From the cell containing the given text, extract its center point as (X, Y) coordinate. 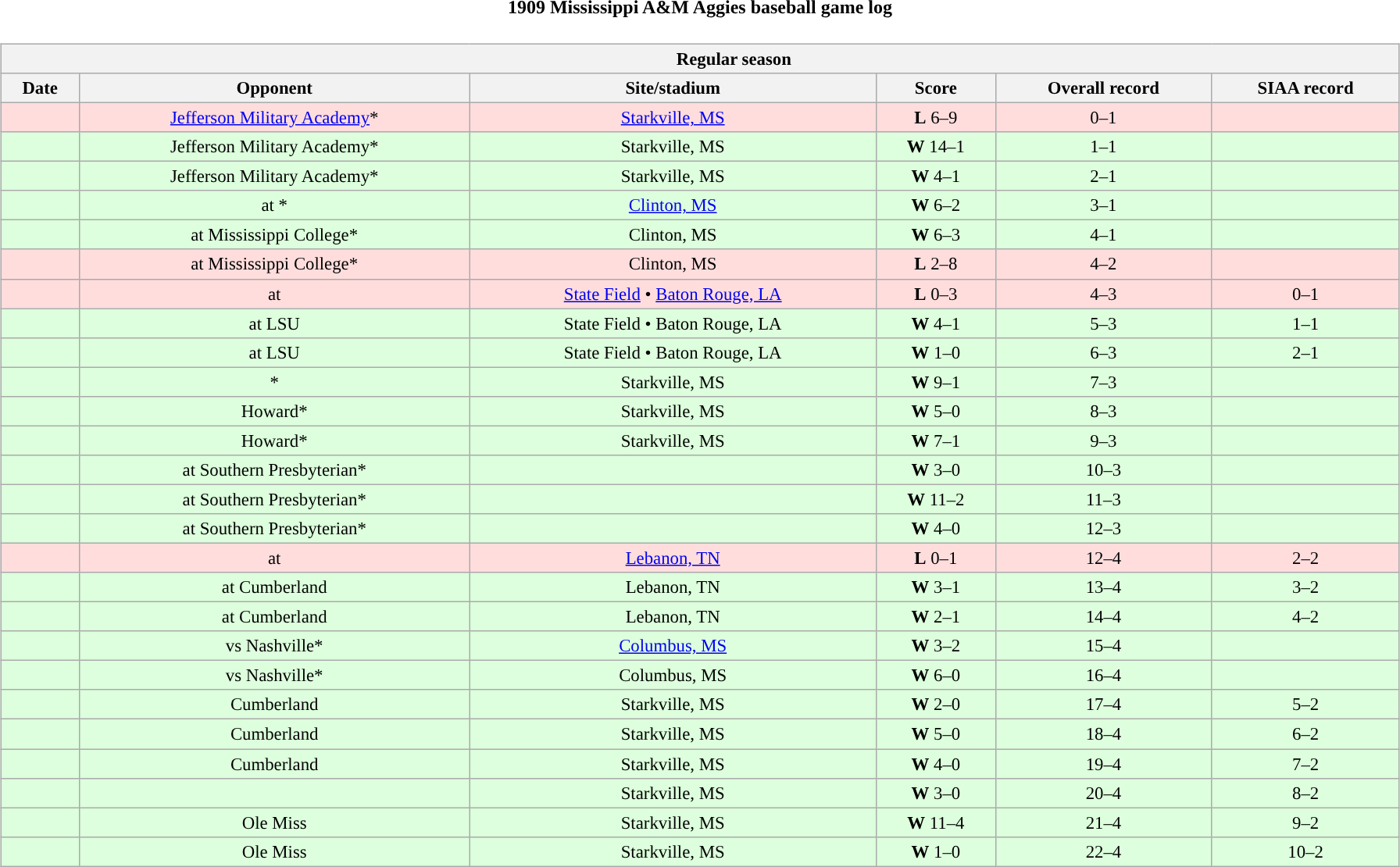
12–3 (1103, 529)
10–2 (1306, 851)
W 2–0 (936, 705)
7–2 (1306, 763)
W 3–2 (936, 646)
5–3 (1103, 323)
W 11–2 (936, 499)
21–4 (1103, 822)
L 2–8 (936, 264)
3–1 (1103, 205)
22–4 (1103, 851)
5–2 (1306, 705)
10–3 (1103, 470)
6–2 (1306, 734)
W 9–1 (936, 382)
7–3 (1103, 382)
Regular season (700, 59)
2–2 (1306, 558)
W 11–4 (936, 822)
4–3 (1103, 294)
14–4 (1103, 617)
L 0–3 (936, 294)
11–3 (1103, 499)
15–4 (1103, 646)
18–4 (1103, 734)
17–4 (1103, 705)
12–4 (1103, 558)
8–3 (1103, 411)
Date (41, 88)
20–4 (1103, 793)
W 6–2 (936, 205)
at * (275, 205)
9–3 (1103, 441)
4–1 (1103, 235)
L 6–9 (936, 117)
W 6–0 (936, 676)
3–2 (1306, 587)
16–4 (1103, 676)
* (275, 382)
W 6–3 (936, 235)
W 2–1 (936, 617)
W 14–1 (936, 147)
Site/stadium (673, 88)
9–2 (1306, 822)
L 0–1 (936, 558)
Opponent (275, 88)
19–4 (1103, 763)
13–4 (1103, 587)
W 7–1 (936, 441)
W 3–1 (936, 587)
Score (936, 88)
8–2 (1306, 793)
6–3 (1103, 352)
SIAA record (1306, 88)
Overall record (1103, 88)
